Detect which cell encompasses the target text, then output its [x, y] center coordinate. 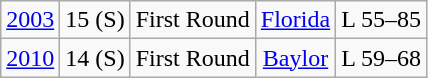
2010 [30, 58]
14 (S) [95, 58]
15 (S) [95, 20]
Baylor [295, 58]
2003 [30, 20]
L 59–68 [382, 58]
L 55–85 [382, 20]
Florida [295, 20]
